Determine the [X, Y] coordinate at the center of the cell enclosing the given text.  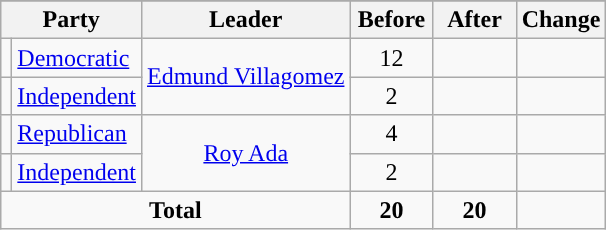
12 [392, 58]
Roy Ada [245, 153]
Edmund Villagomez [245, 77]
After [474, 20]
4 [392, 134]
Change [561, 20]
Leader [245, 20]
Before [392, 20]
Total [176, 210]
Democratic [77, 58]
Party [72, 20]
Republican [77, 134]
